Determine the (x, y) coordinate at the center of the cell enclosing the given text.  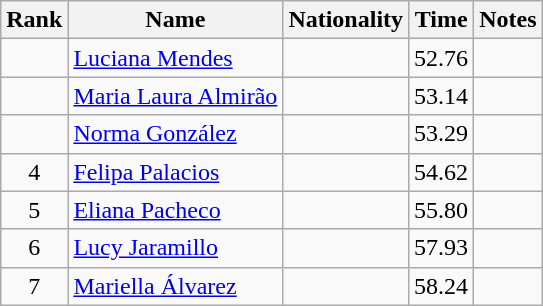
Eliana Pacheco (176, 210)
53.14 (442, 96)
Time (442, 20)
Felipa Palacios (176, 172)
55.80 (442, 210)
6 (34, 248)
7 (34, 286)
57.93 (442, 248)
Name (176, 20)
52.76 (442, 58)
Notes (508, 20)
Nationality (346, 20)
Norma González (176, 134)
Rank (34, 20)
Lucy Jaramillo (176, 248)
53.29 (442, 134)
Luciana Mendes (176, 58)
54.62 (442, 172)
Maria Laura Almirão (176, 96)
58.24 (442, 286)
4 (34, 172)
5 (34, 210)
Mariella Álvarez (176, 286)
